Return the [X, Y] coordinate for the center point of the cell that contains the specified text.  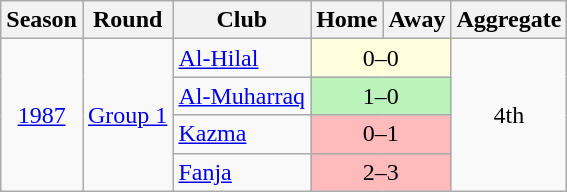
Group 1 [127, 115]
0–0 [381, 58]
2–3 [381, 172]
Club [242, 20]
1–0 [381, 96]
Al-Hilal [242, 58]
Season [42, 20]
4th [509, 115]
Kazma [242, 134]
Al-Muharraq [242, 96]
Away [417, 20]
0–1 [381, 134]
Aggregate [509, 20]
1987 [42, 115]
Home [347, 20]
Round [127, 20]
Fanja [242, 172]
